Provide the [x, y] coordinate of the cell's center where the given text is located.  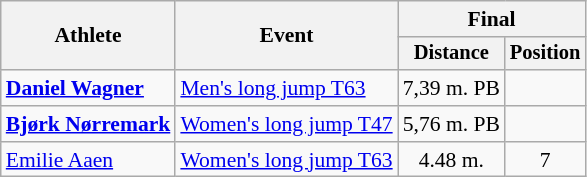
Athlete [88, 36]
Daniel Wagner [88, 88]
5,76 m. PB [452, 124]
Men's long jump T63 [286, 88]
Event [286, 36]
Final [492, 19]
Women's long jump T47 [286, 124]
Bjørk Nørremark [88, 124]
Position [545, 54]
7,39 m. PB [452, 88]
Distance [452, 54]
